Output the (X, Y) coordinate of the center of the cell containing the given text.  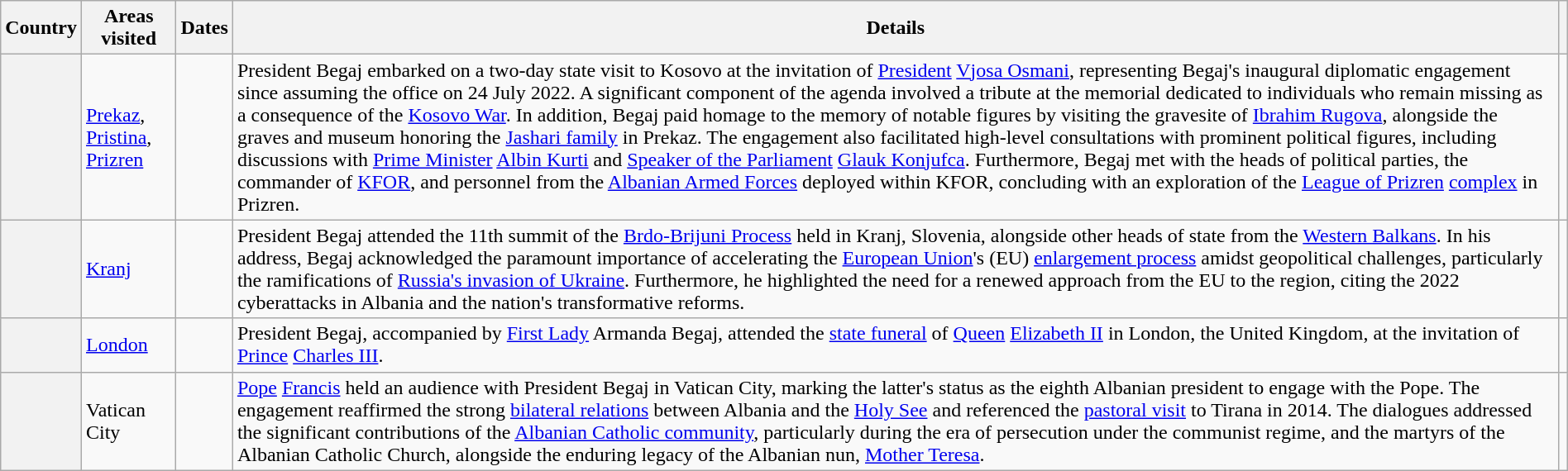
Areas visited (128, 28)
Vatican City (128, 421)
Prekaz, Pristina, Prizren (128, 137)
Country (41, 28)
Details (895, 28)
Dates (204, 28)
Kranj (128, 269)
London (128, 345)
